Detect which cell encompasses the target text, then output its [X, Y] center coordinate. 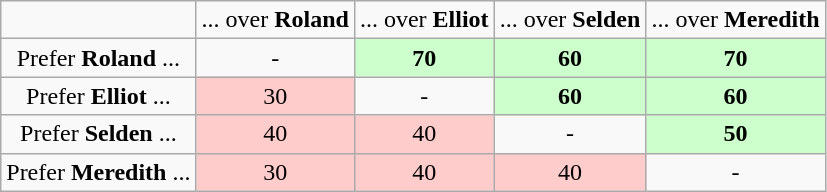
... over Elliot [424, 20]
... over Roland [275, 20]
... over Selden [570, 20]
50 [736, 134]
Prefer Selden ... [98, 134]
Prefer Elliot ... [98, 96]
Prefer Roland ... [98, 58]
... over Meredith [736, 20]
Prefer Meredith ... [98, 172]
